From the cell containing the given text, extract its center point as [X, Y] coordinate. 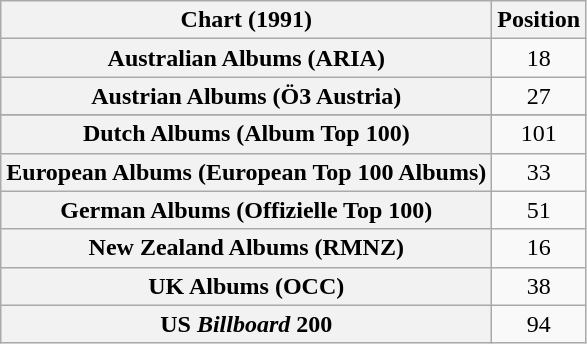
Chart (1991) [246, 20]
38 [539, 286]
16 [539, 248]
European Albums (European Top 100 Albums) [246, 172]
US Billboard 200 [246, 324]
94 [539, 324]
German Albums (Offizielle Top 100) [246, 210]
51 [539, 210]
Australian Albums (ARIA) [246, 58]
101 [539, 134]
Austrian Albums (Ö3 Austria) [246, 96]
27 [539, 96]
Position [539, 20]
New Zealand Albums (RMNZ) [246, 248]
UK Albums (OCC) [246, 286]
18 [539, 58]
Dutch Albums (Album Top 100) [246, 134]
33 [539, 172]
